Return [X, Y] of the center of cell containing provided text 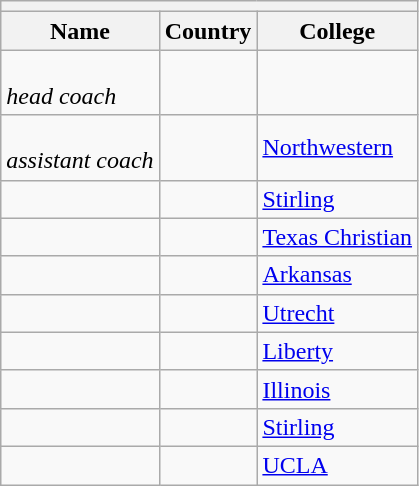
Liberty [338, 351]
Name [80, 31]
Arkansas [338, 275]
Country [208, 31]
UCLA [338, 465]
head coach [80, 82]
Illinois [338, 389]
Northwestern [338, 148]
College [338, 31]
Texas Christian [338, 237]
Utrecht [338, 313]
assistant coach [80, 148]
